Output the (x, y) coordinate of the center of the cell containing the given text.  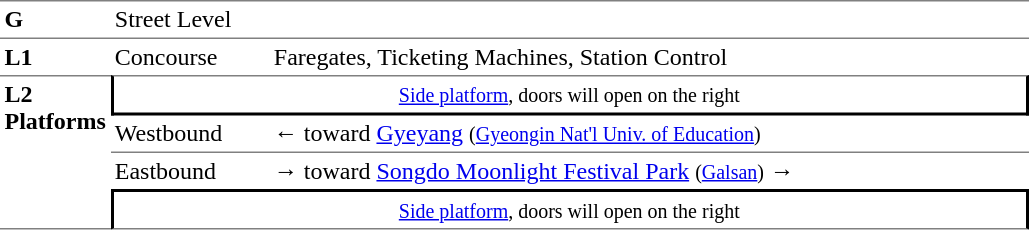
Concourse (190, 57)
L2Platforms (55, 152)
Eastbound (190, 171)
Faregates, Ticketing Machines, Station Control (648, 57)
← toward Gyeyang (Gyeongin Nat'l Univ. of Education) (648, 135)
G (55, 20)
→ toward Songdo Moonlight Festival Park (Galsan) → (648, 171)
Westbound (190, 135)
L1 (55, 57)
Street Level (190, 20)
